Return [X, Y] of the center of cell containing provided text 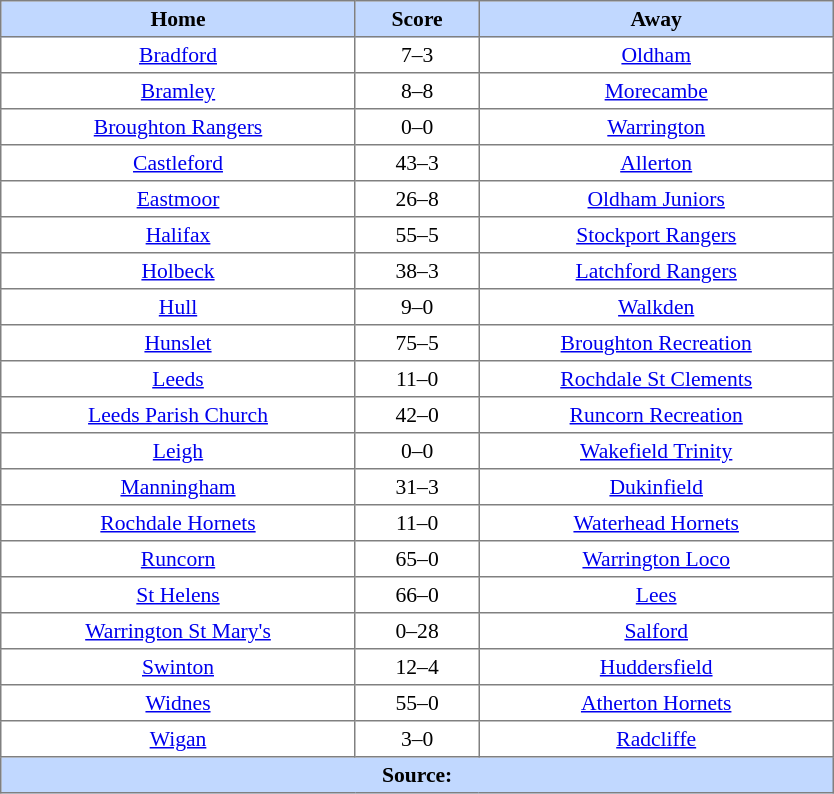
42–0 [417, 415]
65–0 [417, 559]
Bradford [178, 55]
Rochdale St Clements [656, 379]
Allerton [656, 163]
Oldham [656, 55]
Leeds Parish Church [178, 415]
26–8 [417, 199]
75–5 [417, 343]
Latchford Rangers [656, 271]
7–3 [417, 55]
3–0 [417, 739]
Lees [656, 595]
Atherton Hornets [656, 703]
Hull [178, 307]
St Helens [178, 595]
Score [417, 19]
Manningham [178, 487]
Home [178, 19]
Away [656, 19]
Morecambe [656, 91]
Warrington [656, 127]
43–3 [417, 163]
Eastmoor [178, 199]
Leigh [178, 451]
55–0 [417, 703]
31–3 [417, 487]
Warrington Loco [656, 559]
Stockport Rangers [656, 235]
Swinton [178, 667]
Salford [656, 631]
Widnes [178, 703]
Leeds [178, 379]
Rochdale Hornets [178, 523]
Castleford [178, 163]
9–0 [417, 307]
Hunslet [178, 343]
12–4 [417, 667]
Warrington St Mary's [178, 631]
Bramley [178, 91]
66–0 [417, 595]
Wakefield Trinity [656, 451]
38–3 [417, 271]
Huddersfield [656, 667]
0–28 [417, 631]
Broughton Rangers [178, 127]
Waterhead Hornets [656, 523]
55–5 [417, 235]
Holbeck [178, 271]
Runcorn [178, 559]
Runcorn Recreation [656, 415]
Halifax [178, 235]
Source: [418, 775]
Wigan [178, 739]
8–8 [417, 91]
Walkden [656, 307]
Radcliffe [656, 739]
Dukinfield [656, 487]
Oldham Juniors [656, 199]
Broughton Recreation [656, 343]
